Scan for the cell matching the given text and deliver its (X, Y) coordinate at center. 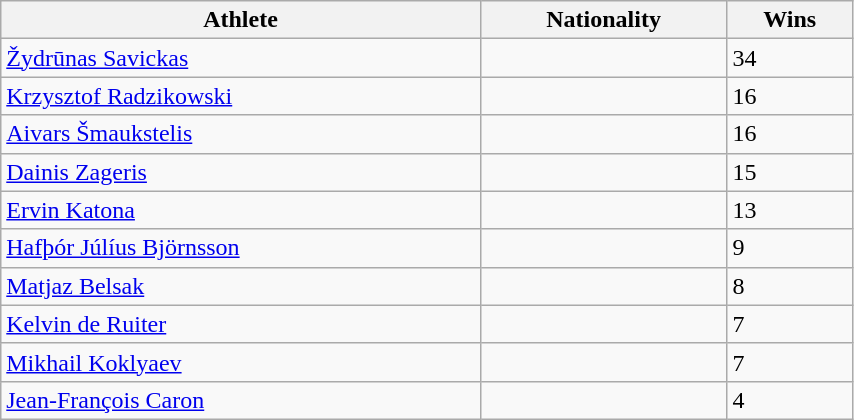
Aivars Šmaukstelis (240, 134)
8 (790, 286)
Dainis Zageris (240, 172)
34 (790, 58)
13 (790, 210)
Hafþór Júlíus Björnsson (240, 248)
Jean-François Caron (240, 400)
Ervin Katona (240, 210)
Krzysztof Radzikowski (240, 96)
4 (790, 400)
Kelvin de Ruiter (240, 324)
Athlete (240, 20)
15 (790, 172)
9 (790, 248)
Mikhail Koklyaev (240, 362)
Wins (790, 20)
Matjaz Belsak (240, 286)
Nationality (604, 20)
Žydrūnas Savickas (240, 58)
